Pinpoint the cell where the given text exists, returning its (X, Y) midpoint coordinate. 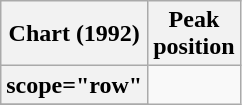
scope="row" (74, 85)
Chart (1992) (74, 34)
Peakposition (194, 34)
